Scan for the cell matching the given text and deliver its (X, Y) coordinate at center. 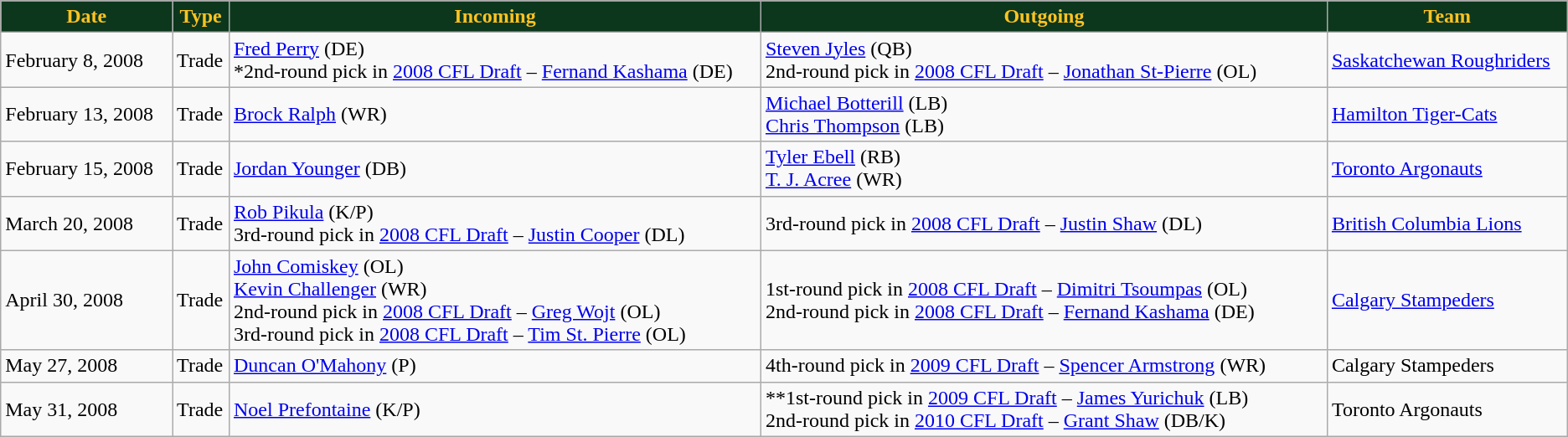
Incoming (494, 17)
Jordan Younger (DB) (494, 169)
Brock Ralph (WR) (494, 114)
4th-round pick in 2009 CFL Draft – Spencer Armstrong (WR) (1044, 366)
Noel Prefontaine (K/P) (494, 409)
Hamilton Tiger-Cats (1447, 114)
1st-round pick in 2008 CFL Draft – Dimitri Tsoumpas (OL)2nd-round pick in 2008 CFL Draft – Fernand Kashama (DE) (1044, 300)
March 20, 2008 (87, 223)
Outgoing (1044, 17)
Fred Perry (DE)*2nd-round pick in 2008 CFL Draft – Fernand Kashama (DE) (494, 60)
Rob Pikula (K/P) 3rd-round pick in 2008 CFL Draft – Justin Cooper (DL) (494, 223)
John Comiskey (OL)Kevin Challenger (WR)2nd-round pick in 2008 CFL Draft – Greg Wojt (OL) 3rd-round pick in 2008 CFL Draft – Tim St. Pierre (OL) (494, 300)
February 8, 2008 (87, 60)
Michael Botterill (LB)Chris Thompson (LB) (1044, 114)
February 13, 2008 (87, 114)
Tyler Ebell (RB)T. J. Acree (WR) (1044, 169)
May 27, 2008 (87, 366)
3rd-round pick in 2008 CFL Draft – Justin Shaw (DL) (1044, 223)
Saskatchewan Roughriders (1447, 60)
British Columbia Lions (1447, 223)
February 15, 2008 (87, 169)
Team (1447, 17)
Date (87, 17)
**1st-round pick in 2009 CFL Draft – James Yurichuk (LB)2nd-round pick in 2010 CFL Draft – Grant Shaw (DB/K) (1044, 409)
Duncan O'Mahony (P) (494, 366)
April 30, 2008 (87, 300)
May 31, 2008 (87, 409)
Type (201, 17)
Steven Jyles (QB) 2nd-round pick in 2008 CFL Draft – Jonathan St-Pierre (OL) (1044, 60)
